From the cell containing the given text, extract its center point as (x, y) coordinate. 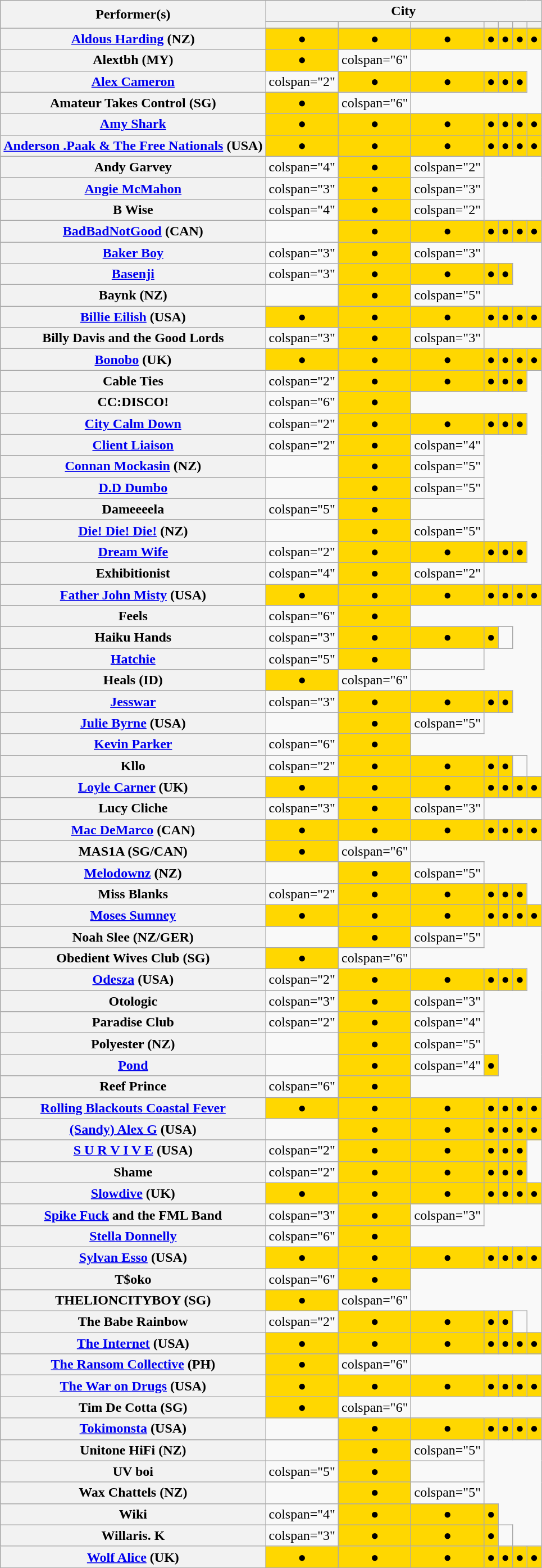
Jesswar (133, 702)
Wax Chattels (NZ) (133, 1493)
Willaris. K (133, 1535)
Haiku Hands (133, 638)
Baker Boy (133, 252)
Connan Mockasin (NZ) (133, 466)
Melodownz (NZ) (133, 872)
MAS1A (SG/CAN) (133, 851)
Noah Slee (NZ/GER) (133, 937)
City Calm Down (133, 424)
Exhibitionist (133, 573)
Tokimonsta (USA) (133, 1429)
Bonobo (UK) (133, 360)
Client Liaison (133, 445)
The Babe Rainbow (133, 1322)
Odesza (USA) (133, 980)
THELIONCITYBOY (SG) (133, 1301)
Loyle Carner (UK) (133, 787)
The Ransom Collective (PH) (133, 1365)
The War on Drugs (USA) (133, 1386)
Shame (133, 1172)
Heals (ID) (133, 680)
Kllo (133, 766)
Basenji (133, 274)
Baynk (NZ) (133, 296)
Father John Misty (USA) (133, 595)
Tim De Cotta (SG) (133, 1407)
Wolf Alice (UK) (133, 1557)
Anderson .Paak & The Free Nationals (USA) (133, 146)
(Sandy) Alex G (USA) (133, 1129)
Julie Byrne (USA) (133, 723)
Otologic (133, 1001)
Die! Die! Die! (NZ) (133, 530)
B Wise (133, 210)
Performer(s) (133, 15)
Alextbh (MY) (133, 60)
Polyester (NZ) (133, 1044)
Sylvan Esso (USA) (133, 1257)
T$oko (133, 1279)
Pond (133, 1065)
Miss Blanks (133, 894)
Wiki (133, 1514)
Paradise Club (133, 1022)
Lucy Cliche (133, 808)
Unitone HiFi (NZ) (133, 1450)
Kevin Parker (133, 744)
Aldous Harding (NZ) (133, 39)
Alex Cameron (133, 81)
Obedient Wives Club (SG) (133, 958)
Amy Shark (133, 124)
Dream Wife (133, 552)
BadBadNotGood (CAN) (133, 231)
Mac DeMarco (CAN) (133, 830)
Hatchie (133, 659)
The Internet (USA) (133, 1343)
D.D Dumbo (133, 488)
Billy Davis and the Good Lords (133, 338)
S U R V I V E (USA) (133, 1151)
Angie McMahon (133, 188)
Amateur Takes Control (SG) (133, 103)
Moses Sumney (133, 915)
Dameeeela (133, 509)
City (403, 11)
Spike Fuck and the FML Band (133, 1215)
UV boi (133, 1471)
Feels (133, 616)
CC:DISCO! (133, 402)
Reef Prince (133, 1087)
Stella Donnelly (133, 1236)
Andy Garvey (133, 167)
Rolling Blackouts Coastal Fever (133, 1108)
Billie Eilish (USA) (133, 317)
Slowdive (UK) (133, 1193)
Cable Ties (133, 381)
